Search for the cell housing the specified text and yield its [x, y] center coordinate. 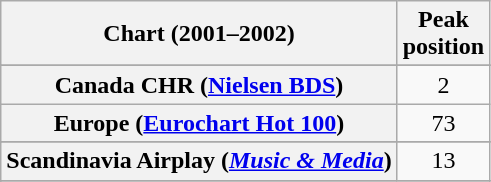
Scandinavia Airplay (Music & Media) [199, 161]
Chart (2001–2002) [199, 34]
73 [443, 123]
Canada CHR (Nielsen BDS) [199, 85]
Peakposition [443, 34]
2 [443, 85]
13 [443, 161]
Europe (Eurochart Hot 100) [199, 123]
